For the text-containing cell, return its midpoint in (x, y) coordinate format. 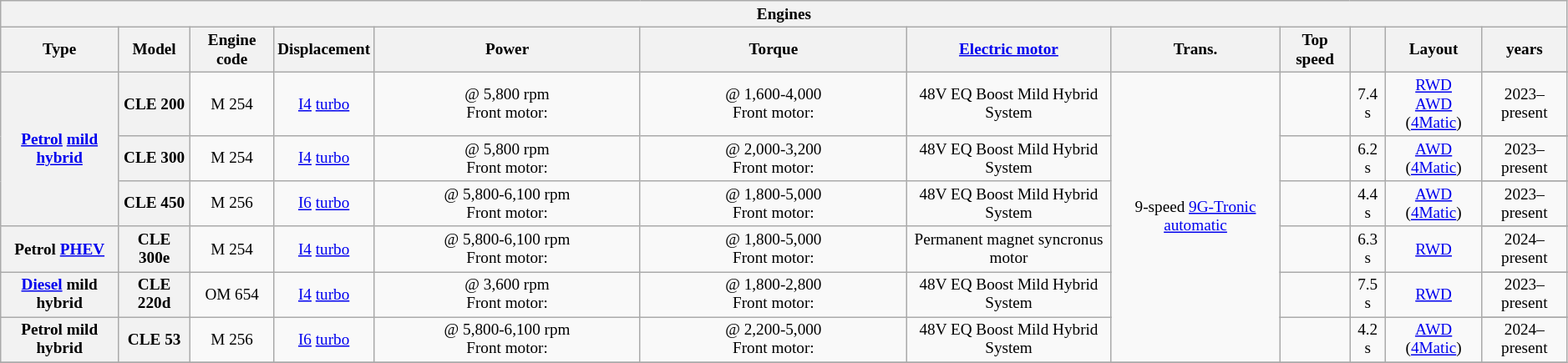
Permanent magnet syncronus motor (1008, 249)
CLE 450 (155, 204)
OM 654 (232, 294)
Petrol PHEV (60, 249)
@ 1,600-4,000Front motor: (774, 103)
@ 2,200-5,000Front motor: (774, 340)
CLE 200 (155, 103)
Top speed (1315, 49)
Type (60, 49)
Torque (774, 49)
@ 2,000-3,200Front motor: (774, 159)
7.5 s (1368, 294)
4.4 s (1368, 204)
Model (155, 49)
years (1525, 49)
6.2 s (1368, 159)
Diesel mild hybrid (60, 294)
CLE 53 (155, 340)
Displacement (324, 49)
Engine code (232, 49)
Trans. (1196, 49)
Power (508, 49)
7.4 s (1368, 103)
Layout (1434, 49)
4.2 s (1368, 340)
Engines (784, 14)
@ 3,600 rpmFront motor: (508, 294)
Electric motor (1008, 49)
6.3 s (1368, 249)
CLE 300 (155, 159)
CLE 220d (155, 294)
RWDAWD (4Matic) (1434, 103)
@ 1,800-2,800Front motor: (774, 294)
CLE 300e (155, 249)
9-speed 9G-Tronic automatic (1196, 217)
